Find where the given text appears and provide that cell's center as (X, Y) coordinate. 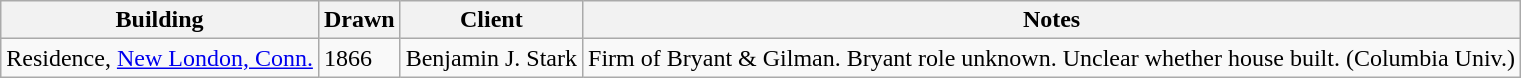
Notes (1052, 20)
Building (160, 20)
Drawn (359, 20)
Residence, New London, Conn. (160, 58)
1866 (359, 58)
Benjamin J. Stark (491, 58)
Client (491, 20)
Firm of Bryant & Gilman. Bryant role unknown. Unclear whether house built. (Columbia Univ.) (1052, 58)
